Output the [X, Y] coordinate of the center of the cell containing the given text.  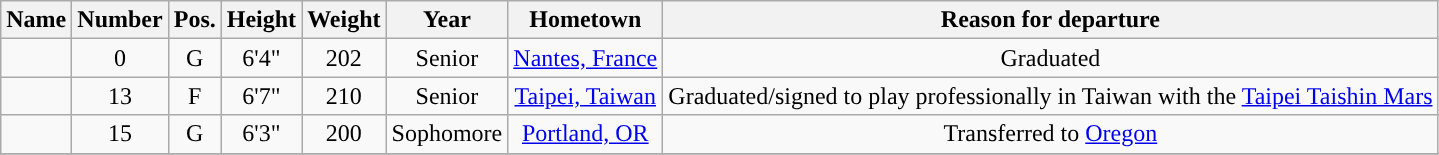
15 [120, 134]
Pos. [194, 20]
Taipei, Taiwan [586, 96]
Year [447, 20]
Hometown [586, 20]
F [194, 96]
210 [344, 96]
Nantes, France [586, 58]
Reason for departure [1050, 20]
Name [36, 20]
Number [120, 20]
202 [344, 58]
Sophomore [447, 134]
6'7" [261, 96]
Weight [344, 20]
0 [120, 58]
6'4" [261, 58]
Portland, OR [586, 134]
Graduated/signed to play professionally in Taiwan with the Taipei Taishin Mars [1050, 96]
6'3" [261, 134]
Height [261, 20]
Graduated [1050, 58]
13 [120, 96]
200 [344, 134]
Transferred to Oregon [1050, 134]
